Scan for the cell matching the given text and deliver its (X, Y) coordinate at center. 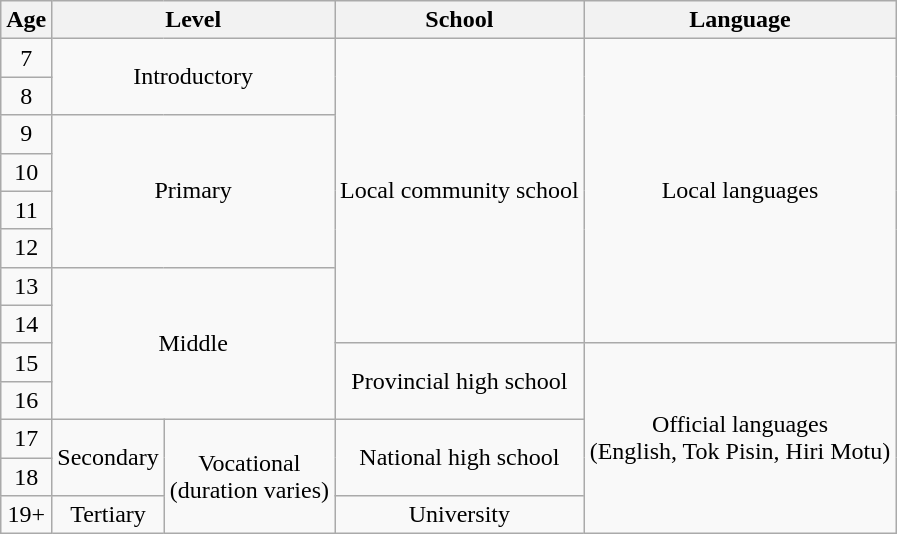
19+ (26, 515)
Primary (194, 191)
Local community school (459, 191)
Introductory (194, 77)
National high school (459, 457)
Secondary (108, 457)
14 (26, 324)
Tertiary (108, 515)
Language (740, 20)
10 (26, 172)
18 (26, 477)
Level (194, 20)
11 (26, 210)
8 (26, 96)
17 (26, 438)
15 (26, 362)
7 (26, 58)
Vocational (duration varies) (249, 476)
Middle (194, 343)
School (459, 20)
University (459, 515)
Provincial high school (459, 381)
13 (26, 286)
12 (26, 248)
Age (26, 20)
Local languages (740, 191)
Official languages(English, Tok Pisin, Hiri Motu) (740, 438)
16 (26, 400)
9 (26, 134)
